Output the (X, Y) coordinate of the center of the cell containing the given text.  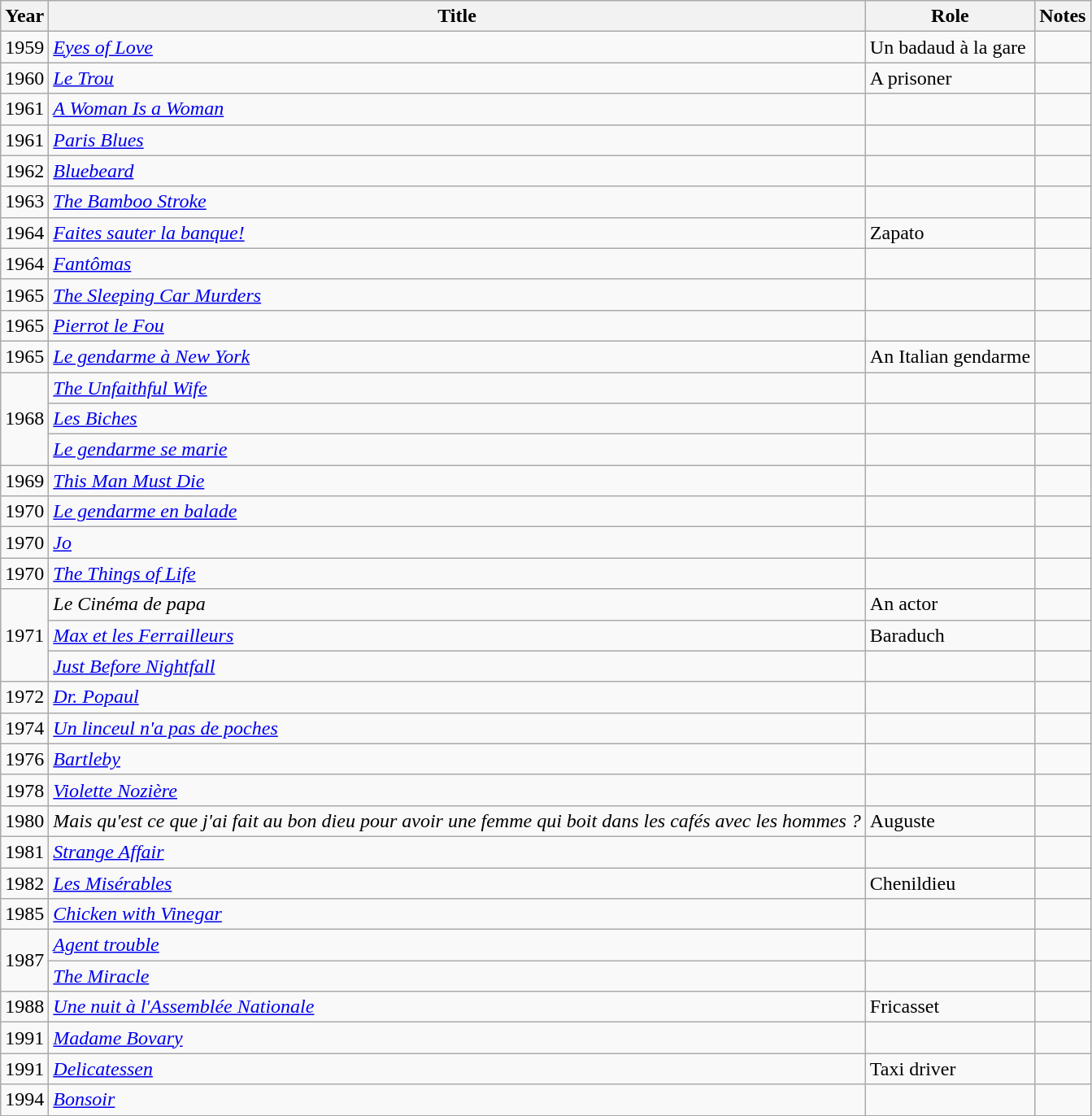
Fricasset (950, 1007)
Bluebeard (457, 171)
1980 (24, 821)
Le Cinéma de papa (457, 604)
The Things of Life (457, 573)
1994 (24, 1100)
The Unfaithful Wife (457, 388)
Chicken with Vinegar (457, 914)
Violette Nozière (457, 790)
1982 (24, 883)
1971 (24, 635)
1981 (24, 852)
Agent trouble (457, 945)
1974 (24, 728)
Baraduch (950, 635)
Bonsoir (457, 1100)
Le gendarme se marie (457, 450)
Jo (457, 543)
1962 (24, 171)
Le Trou (457, 78)
Un linceul n'a pas de poches (457, 728)
Le gendarme à New York (457, 356)
1985 (24, 914)
Delicatessen (457, 1069)
Zapato (950, 233)
Auguste (950, 821)
Chenildieu (950, 883)
Bartleby (457, 759)
Taxi driver (950, 1069)
Les Misérables (457, 883)
1960 (24, 78)
Strange Affair (457, 852)
Madame Bovary (457, 1038)
Eyes of Love (457, 47)
1959 (24, 47)
Fantômas (457, 264)
Une nuit à l'Assemblée Nationale (457, 1007)
Just Before Nightfall (457, 666)
This Man Must Die (457, 481)
Paris Blues (457, 140)
The Miracle (457, 976)
Year (24, 16)
The Bamboo Stroke (457, 202)
1972 (24, 697)
Title (457, 16)
Un badaud à la gare (950, 47)
1968 (24, 419)
Role (950, 16)
Les Biches (457, 419)
1988 (24, 1007)
An Italian gendarme (950, 356)
Le gendarme en balade (457, 512)
A Woman Is a Woman (457, 109)
1976 (24, 759)
Faites sauter la banque! (457, 233)
Mais qu'est ce que j'ai fait au bon dieu pour avoir une femme qui boit dans les cafés avec les hommes ? (457, 821)
Max et les Ferrailleurs (457, 635)
1963 (24, 202)
Pierrot le Fou (457, 325)
1987 (24, 961)
Notes (1063, 16)
1969 (24, 481)
Dr. Popaul (457, 697)
1978 (24, 790)
An actor (950, 604)
The Sleeping Car Murders (457, 294)
A prisoner (950, 78)
